Return the [x, y] coordinate for the center point of the cell that contains the specified text.  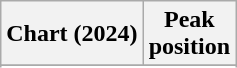
Peakposition [189, 34]
Chart (2024) [72, 34]
